Identify which cell holds the provided text, then report its (x, y) central coordinate. 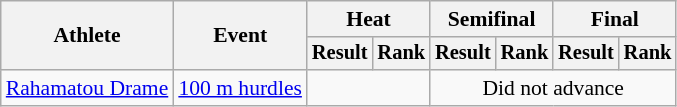
Event (240, 36)
Did not advance (553, 88)
Athlete (88, 36)
Rahamatou Drame (88, 88)
100 m hurdles (240, 88)
Final (614, 19)
Semifinal (492, 19)
Heat (368, 19)
